Pinpoint the cell where the given text exists, returning its [x, y] midpoint coordinate. 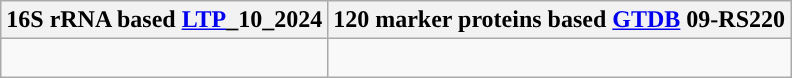
120 marker proteins based GTDB 09-RS220 [560, 20]
16S rRNA based LTP_10_2024 [164, 20]
